Return [x, y] of the center of cell containing provided text 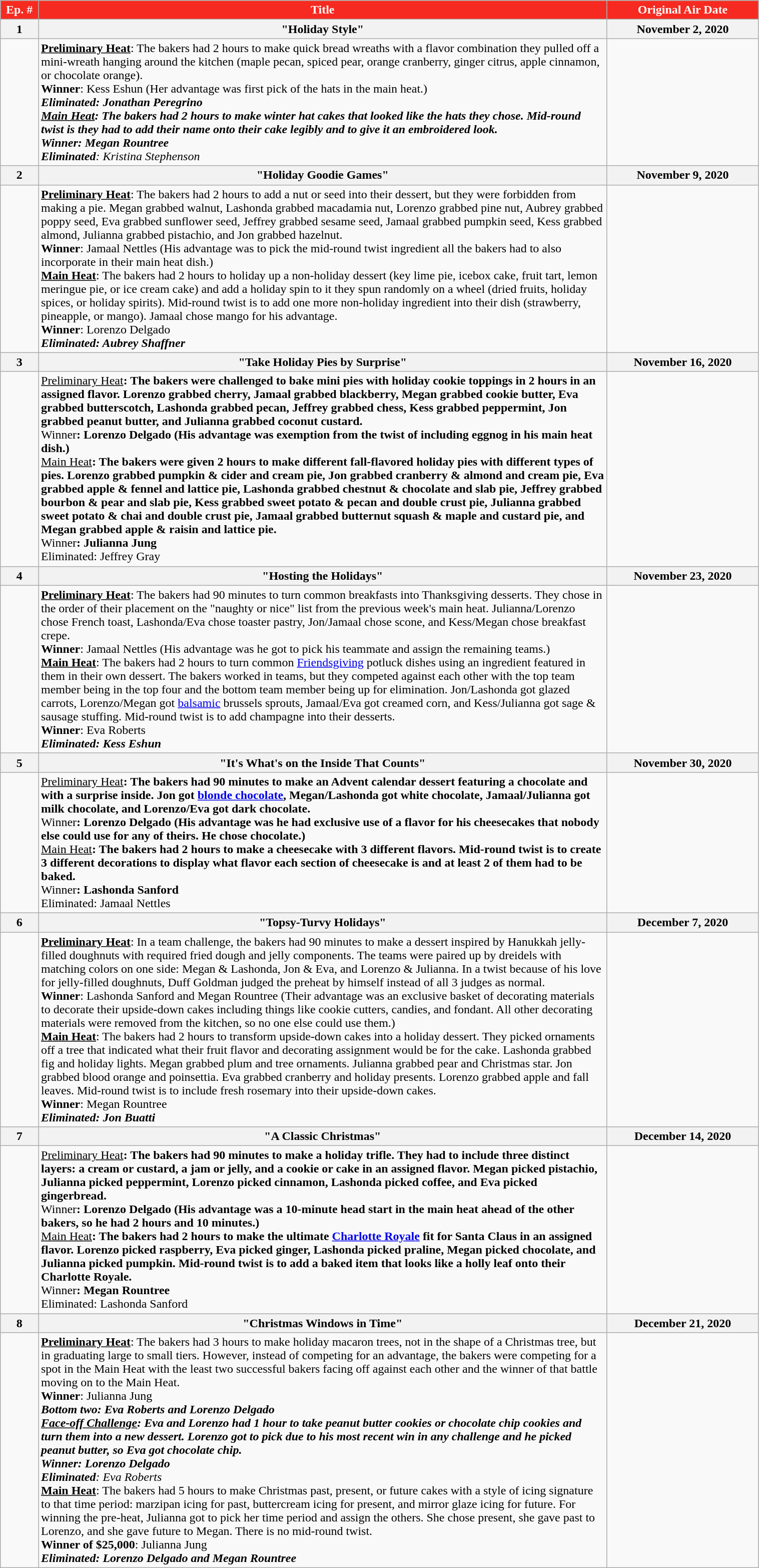
8 [20, 1323]
2 [20, 175]
Title [322, 10]
"Take Holiday Pies by Surprise" [322, 362]
Original Air Date [682, 10]
5 [20, 762]
November 16, 2020 [682, 362]
"A Classic Christmas" [322, 1136]
4 [20, 576]
3 [20, 362]
"Topsy-Turvy Holidays" [322, 922]
"Holiday Style" [322, 29]
November 2, 2020 [682, 29]
1 [20, 29]
November 23, 2020 [682, 576]
"It's What's on the Inside That Counts" [322, 762]
November 30, 2020 [682, 762]
"Christmas Windows in Time" [322, 1323]
Ep. # [20, 10]
November 9, 2020 [682, 175]
December 21, 2020 [682, 1323]
December 14, 2020 [682, 1136]
6 [20, 922]
"Hosting the Holidays" [322, 576]
December 7, 2020 [682, 922]
"Holiday Goodie Games" [322, 175]
7 [20, 1136]
